For the text-containing cell, return its midpoint in [X, Y] coordinate format. 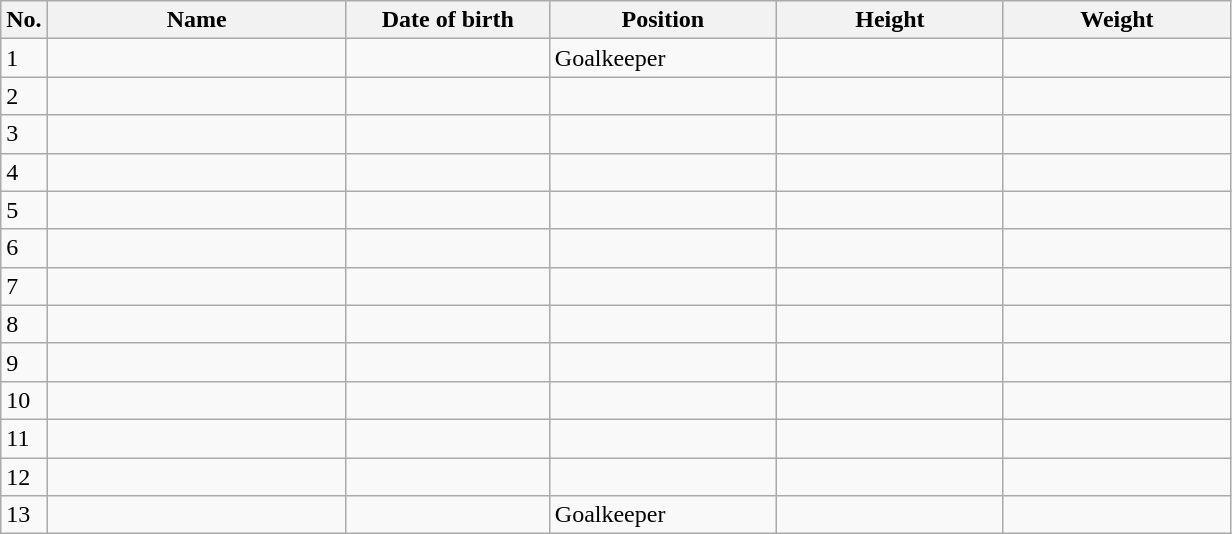
Weight [1116, 20]
8 [24, 324]
3 [24, 134]
2 [24, 96]
1 [24, 58]
Height [890, 20]
No. [24, 20]
11 [24, 438]
13 [24, 515]
Position [662, 20]
Date of birth [448, 20]
12 [24, 477]
6 [24, 248]
7 [24, 286]
5 [24, 210]
4 [24, 172]
Name [196, 20]
10 [24, 400]
9 [24, 362]
